Detect which cell encompasses the target text, then output its (X, Y) center coordinate. 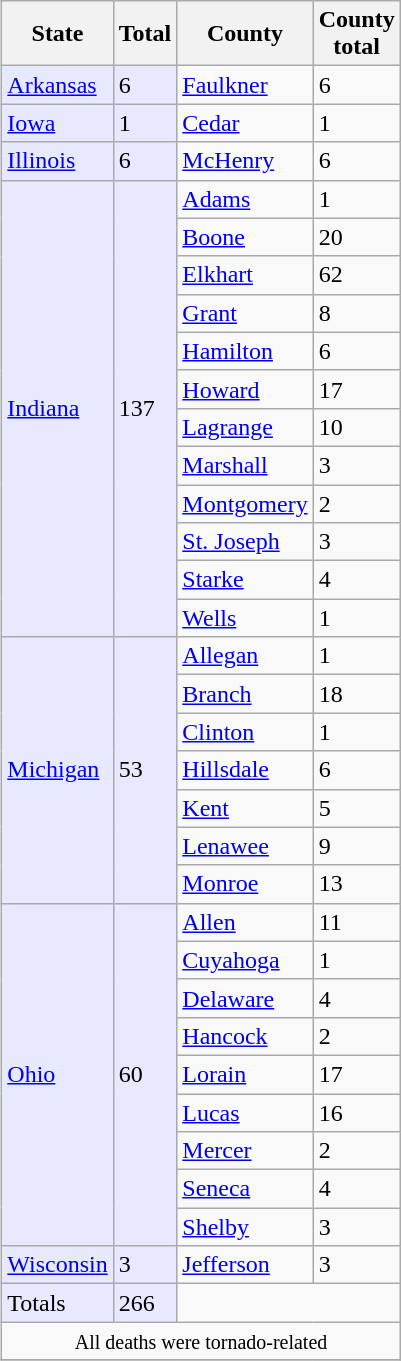
State (58, 34)
Marshall (245, 465)
Michigan (58, 770)
Faulkner (245, 85)
Starke (245, 580)
5 (356, 808)
Wells (245, 618)
Elkhart (245, 275)
Iowa (58, 123)
62 (356, 275)
8 (356, 313)
Montgomery (245, 503)
Boone (245, 237)
Delaware (245, 998)
Branch (245, 694)
Hillsdale (245, 770)
Lagrange (245, 427)
Allegan (245, 656)
McHenry (245, 161)
20 (356, 237)
Seneca (245, 1189)
Ohio (58, 1074)
Indiana (58, 408)
Cuyahoga (245, 960)
Jefferson (245, 1265)
16 (356, 1113)
Monroe (245, 884)
13 (356, 884)
St. Joseph (245, 542)
Allen (245, 922)
Lorain (245, 1074)
Totals (58, 1303)
Countytotal (356, 34)
Kent (245, 808)
Wisconsin (58, 1265)
266 (145, 1303)
137 (145, 408)
Lucas (245, 1113)
All deaths were tornado-related (201, 1341)
Howard (245, 389)
Cedar (245, 123)
11 (356, 922)
Shelby (245, 1227)
9 (356, 846)
Hamilton (245, 351)
18 (356, 694)
53 (145, 770)
Total (145, 34)
County (245, 34)
Clinton (245, 732)
Arkansas (58, 85)
Grant (245, 313)
Illinois (58, 161)
10 (356, 427)
60 (145, 1074)
Adams (245, 199)
Hancock (245, 1036)
Mercer (245, 1151)
Lenawee (245, 846)
